For the text-containing cell, return its midpoint in [X, Y] coordinate format. 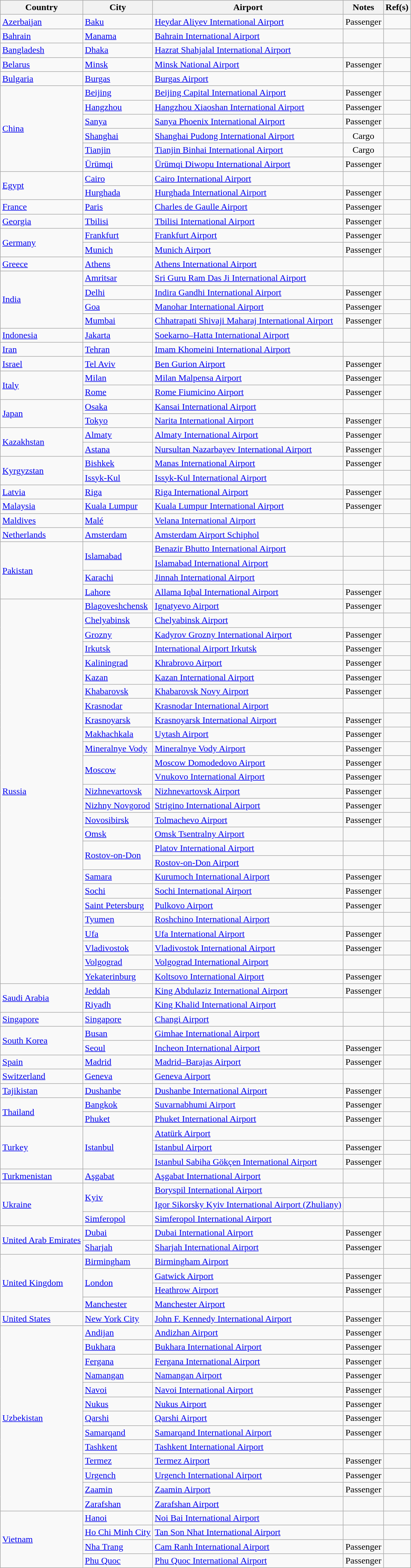
Dhaka [118, 50]
Urgench International Airport [248, 1475]
Manas International Airport [248, 464]
Milan [118, 378]
Namangan [118, 1376]
Chelyabinsk Airport [248, 620]
Geneva [118, 1076]
Tyumen [118, 920]
Incheon International Airport [248, 1048]
Khrabrovo Airport [248, 663]
Zaamin Airport [248, 1489]
Ben Gurion Airport [248, 364]
Kuala Lumpur [118, 506]
Israel [42, 364]
Chhatrapati Shivaji Maharaj International Airport [248, 321]
Tbilisi International Airport [248, 221]
Italy [42, 385]
Amritsar [118, 278]
Rome Fiumicino Airport [248, 392]
Tajikistan [42, 1091]
Dushanbe [118, 1091]
Birmingham [118, 1261]
Dubai International Airport [248, 1233]
Almaty International Airport [248, 435]
Bukhara [118, 1347]
Turkmenistan [42, 1176]
Sochi [118, 891]
Rostov-on-Don [118, 855]
Riga International Airport [248, 492]
Astana [118, 449]
Georgia [42, 221]
Bulgaria [42, 79]
Russia [42, 791]
Kazan International Airport [248, 677]
Platov International Airport [248, 848]
Saudi Arabia [42, 998]
Volgograd International Airport [248, 962]
Volgograd [118, 962]
South Korea [42, 1040]
Turkey [42, 1148]
Egypt [42, 186]
Kyiv [118, 1197]
Lahore [118, 592]
Hurghada [118, 193]
Athens International Airport [248, 264]
Krasnodar [118, 706]
Roshchino International Airport [248, 920]
Malaysia [42, 506]
India [42, 300]
Phuket International Airport [248, 1119]
Samarqand International Airport [248, 1432]
Tan Son Nhat International Airport [248, 1532]
Nizhnevartovsk [118, 791]
Ho Chi Minh City [118, 1532]
Changi Airport [248, 1019]
Heathrow Airport [248, 1290]
Beijing Capital International Airport [248, 93]
Dubai [118, 1233]
Iran [42, 349]
Almaty [118, 435]
Kazakhstan [42, 442]
Bahrain International Airport [248, 36]
Bishkek [118, 464]
France [42, 207]
Osaka [118, 406]
Munich Airport [248, 250]
Minsk National Airport [248, 64]
Namangan Airport [248, 1376]
Vnukovo International Airport [248, 777]
Krasnoyarsk International Airport [248, 720]
John F. Kennedy International Airport [248, 1318]
Sharjah International Airport [248, 1247]
Yekaterinburg [118, 976]
Koltsovo International Airport [248, 976]
Atatürk Airport [248, 1133]
Hangzhou Xiaoshan International Airport [248, 107]
Jinnah International Airport [248, 577]
City [118, 7]
Kyrgyzstan [42, 471]
Sanya Phoenix International Airport [248, 121]
Cairo [118, 179]
Suvarnabhumi Airport [248, 1105]
Krasnoyarsk [118, 720]
Khabarovsk [118, 692]
Zarafshan [118, 1504]
Istanbul Sabiha Gökçen International Airport [248, 1162]
Switzerland [42, 1076]
King Abdulaziz International Airport [248, 991]
Cairo International Airport [248, 179]
Madrid–Barajas Airport [248, 1062]
China [42, 128]
Hangzhou [118, 107]
Novosibirsk [118, 820]
Issyk-Kul International Airport [248, 478]
Kurumoch International Airport [248, 877]
Termez [118, 1461]
Burgas [118, 79]
Qarshi Airport [248, 1418]
Tianjin [118, 150]
Uytash Airport [248, 734]
Nizhnevartovsk Airport [248, 791]
Velana International Airport [248, 520]
Omsk Tsentralny Airport [248, 834]
International Airport Irkutsk [248, 649]
Istanbul Airport [248, 1148]
Islamabad [118, 556]
Thailand [42, 1112]
Tokyo [118, 421]
Nizhny Novgorod [118, 805]
Burgas Airport [248, 79]
Narita International Airport [248, 421]
Vietnam [42, 1539]
Manama [118, 36]
Benazir Bhutto International Airport [248, 549]
Madrid [118, 1062]
Gatwick Airport [248, 1276]
Beijing [118, 93]
Seoul [118, 1048]
Mumbai [118, 321]
London [118, 1283]
Dushanbe International Airport [248, 1091]
Simferopol [118, 1219]
Zarafshan Airport [248, 1504]
Amsterdam Airport Schiphol [248, 535]
Maldives [42, 520]
Istanbul [118, 1148]
Boryspil International Airport [248, 1190]
Imam Khomeini International Airport [248, 349]
Aşgabat [118, 1176]
Rome [118, 392]
Geneva Airport [248, 1076]
Goa [118, 307]
Sanya [118, 121]
Allama Iqbal International Airport [248, 592]
Hazrat Shahjalal International Airport [248, 50]
Riyadh [118, 1005]
Saint Petersburg [118, 905]
United States [42, 1318]
Jakarta [118, 335]
Issyk-Kul [118, 478]
Nursultan Nazarbayev International Airport [248, 449]
Netherlands [42, 535]
Paris [118, 207]
Tianjin Binhai International Airport [248, 150]
Phuket [118, 1119]
Khabarovsk Novy Airport [248, 692]
Malé [118, 520]
Noi Bai International Airport [248, 1518]
Manchester Airport [248, 1304]
Kazan [118, 677]
Ürümqi [118, 164]
Riga [118, 492]
Delhi [118, 292]
Baku [118, 22]
Rostov-on-Don Airport [248, 862]
New York City [118, 1318]
Blagoveshchensk [118, 606]
Uzbekistan [42, 1418]
Navoi International Airport [248, 1390]
Navoi [118, 1390]
Indonesia [42, 335]
Tbilisi [118, 221]
Manohar International Airport [248, 307]
Germany [42, 243]
Islamabad International Airport [248, 563]
Hurghada International Airport [248, 193]
Zaamin [118, 1489]
Gimhae International Airport [248, 1033]
Belarus [42, 64]
Pulkovo Airport [248, 905]
Kadyrov Grozny International Airport [248, 635]
Kansai International Airport [248, 406]
Tolmachevo Airport [248, 820]
Vladivostok International Airport [248, 948]
Phu Quoc [118, 1561]
Jeddah [118, 991]
Fergana International Airport [248, 1361]
Latvia [42, 492]
Bangkok [118, 1105]
Andijan [118, 1333]
Minsk [118, 64]
Termez Airport [248, 1461]
Chelyabinsk [118, 620]
Tashkent [118, 1447]
Hanoi [118, 1518]
Samara [118, 877]
Shanghai Pudong International Airport [248, 136]
Karachi [118, 577]
Strigino International Airport [248, 805]
Vladivostok [118, 948]
Samarqand [118, 1432]
Sri Guru Ram Das Ji International Airport [248, 278]
Mineralnye Vody [118, 748]
Athens [118, 264]
Ignatyevo Airport [248, 606]
Tehran [118, 349]
Spain [42, 1062]
Omsk [118, 834]
Cam Ranh International Airport [248, 1547]
Azerbaijan [42, 22]
Birmingham Airport [248, 1261]
Greece [42, 264]
Ufa International Airport [248, 934]
Indira Gandhi International Airport [248, 292]
Busan [118, 1033]
Sochi International Airport [248, 891]
Tel Aviv [118, 364]
Frankfurt [118, 235]
Urgench [118, 1475]
Amsterdam [118, 535]
Igor Sikorsky Kyiv International Airport (Zhuliany) [248, 1204]
Japan [42, 413]
Heydar Aliyev International Airport [248, 22]
Krasnodar International Airport [248, 706]
Grozny [118, 635]
Mineralnye Vody Airport [248, 748]
Andizhan Airport [248, 1333]
Kuala Lumpur International Airport [248, 506]
Notes [363, 7]
Soekarno–Hatta International Airport [248, 335]
Nukus Airport [248, 1404]
King Khalid International Airport [248, 1005]
Bangladesh [42, 50]
Ufa [118, 934]
Bukhara International Airport [248, 1347]
Ürümqi Diwopu International Airport [248, 164]
Sharjah [118, 1247]
Milan Malpensa Airport [248, 378]
Ukraine [42, 1204]
Kaliningrad [118, 663]
United Kingdom [42, 1283]
Tashkent International Airport [248, 1447]
Shanghai [118, 136]
Phu Quoc International Airport [248, 1561]
Frankfurt Airport [248, 235]
Fergana [118, 1361]
Nukus [118, 1404]
Makhachkala [118, 734]
United Arab Emirates [42, 1240]
Moscow Domodedovo Airport [248, 763]
Moscow [118, 770]
Munich [118, 250]
Bahrain [42, 36]
Irkutsk [118, 649]
Manchester [118, 1304]
Charles de Gaulle Airport [248, 207]
Country [42, 7]
Pakistan [42, 570]
Ref(s) [397, 7]
Airport [248, 7]
Qarshi [118, 1418]
Aşgabat International Airport [248, 1176]
Simferopol International Airport [248, 1219]
Nha Trang [118, 1547]
